For the text-containing cell, return its midpoint in (x, y) coordinate format. 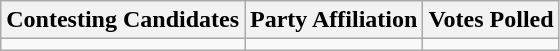
Votes Polled (491, 20)
Party Affiliation (334, 20)
Contesting Candidates (123, 20)
